Identify which cell holds the provided text, then report its (x, y) central coordinate. 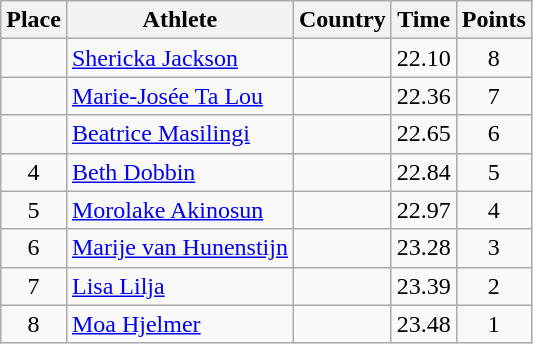
Beatrice Masilingi (180, 134)
Marie-Josée Ta Lou (180, 96)
22.65 (424, 134)
23.39 (424, 286)
23.48 (424, 324)
Athlete (180, 20)
Place (34, 20)
Country (342, 20)
1 (494, 324)
Beth Dobbin (180, 172)
22.84 (424, 172)
Lisa Lilja (180, 286)
22.10 (424, 58)
Moa Hjelmer (180, 324)
22.97 (424, 210)
22.36 (424, 96)
2 (494, 286)
Time (424, 20)
23.28 (424, 248)
Points (494, 20)
Marije van Hunenstijn (180, 248)
Shericka Jackson (180, 58)
3 (494, 248)
Morolake Akinosun (180, 210)
